Identify which cell holds the provided text, then report its (X, Y) central coordinate. 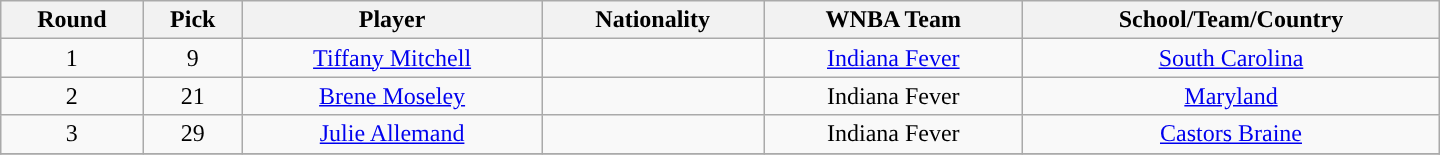
2 (72, 96)
Castors Braine (1232, 134)
School/Team/Country (1232, 20)
Brene Moseley (392, 96)
Round (72, 20)
Pick (193, 20)
1 (72, 58)
9 (193, 58)
29 (193, 134)
South Carolina (1232, 58)
Julie Allemand (392, 134)
Player (392, 20)
3 (72, 134)
Maryland (1232, 96)
21 (193, 96)
Nationality (653, 20)
Tiffany Mitchell (392, 58)
WNBA Team (894, 20)
